Return the (x, y) coordinate for the center point of the cell that contains the specified text.  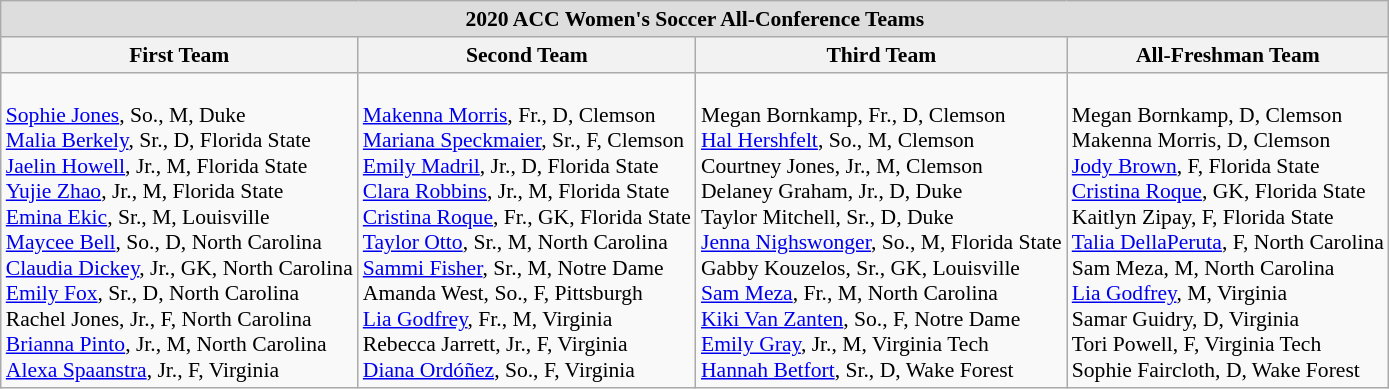
First Team (180, 55)
All-Freshman Team (1228, 55)
Second Team (527, 55)
2020 ACC Women's Soccer All-Conference Teams (695, 19)
Third Team (882, 55)
